Detect which cell encompasses the target text, then output its (X, Y) center coordinate. 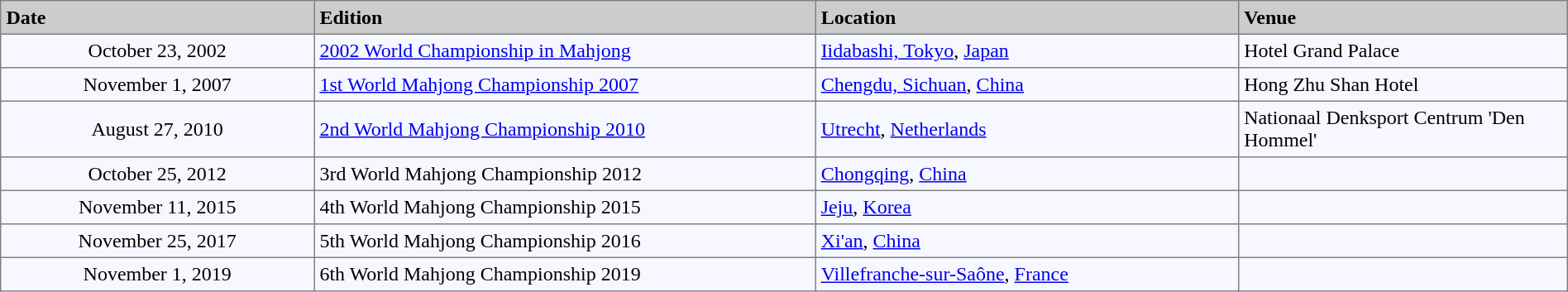
Chongqing, China (1027, 174)
November 25, 2017 (157, 241)
November 11, 2015 (157, 207)
6th World Mahjong Championship 2019 (565, 274)
1st World Mahjong Championship 2007 (565, 84)
Utrecht, Netherlands (1027, 129)
4th World Mahjong Championship 2015 (565, 207)
Chengdu, Sichuan, China (1027, 84)
3rd World Mahjong Championship 2012 (565, 174)
October 23, 2002 (157, 50)
August 27, 2010 (157, 129)
October 25, 2012 (157, 174)
Nationaal Denksport Centrum 'Den Hommel' (1403, 129)
Xi'an, China (1027, 241)
2002 World Championship in Mahjong (565, 50)
Location (1027, 17)
Edition (565, 17)
November 1, 2007 (157, 84)
Hong Zhu Shan Hotel (1403, 84)
Date (157, 17)
Iidabashi, Tokyo, Japan (1027, 50)
Jeju, Korea (1027, 207)
Villefranche-sur-Saône, France (1027, 274)
2nd World Mahjong Championship 2010 (565, 129)
Hotel Grand Palace (1403, 50)
5th World Mahjong Championship 2016 (565, 241)
Venue (1403, 17)
November 1, 2019 (157, 274)
